Identify which cell holds the provided text, then report its (X, Y) central coordinate. 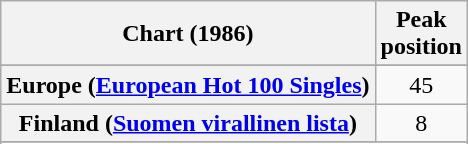
Europe (European Hot 100 Singles) (188, 85)
8 (421, 123)
Peakposition (421, 34)
Finland (Suomen virallinen lista) (188, 123)
Chart (1986) (188, 34)
45 (421, 85)
